Return the [X, Y] coordinate for the center point of the cell that contains the specified text.  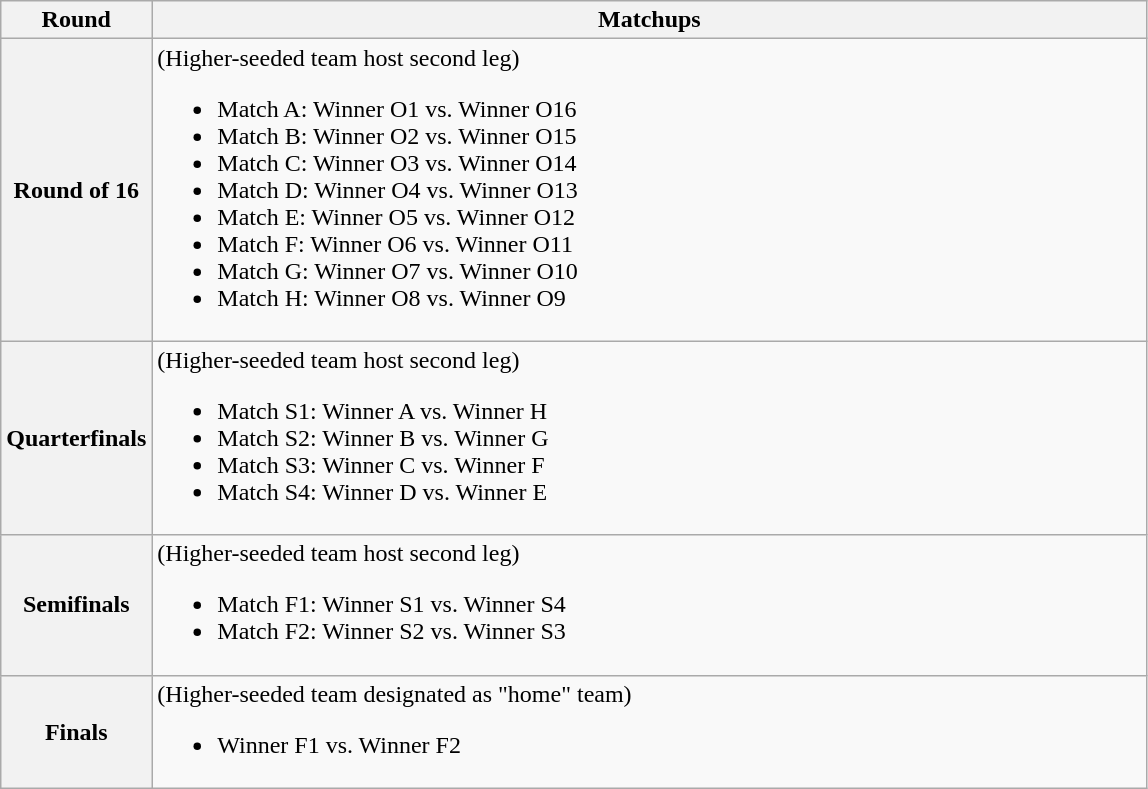
(Higher-seeded team host second leg)Match F1: Winner S1 vs. Winner S4Match F2: Winner S2 vs. Winner S3 [650, 605]
Round of 16 [76, 190]
Semifinals [76, 605]
(Higher-seeded team designated as "home" team)Winner F1 vs. Winner F2 [650, 732]
Round [76, 20]
Matchups [650, 20]
Quarterfinals [76, 438]
Finals [76, 732]
